Pinpoint the cell where the given text exists, returning its [X, Y] midpoint coordinate. 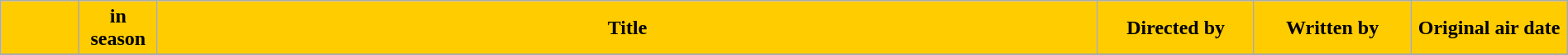
Original air date [1489, 28]
Title [627, 28]
in season [117, 28]
Written by [1331, 28]
Directed by [1176, 28]
